Identify which cell holds the provided text, then report its [x, y] central coordinate. 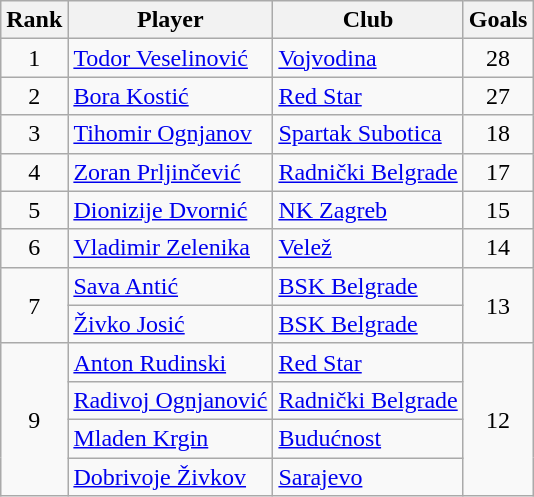
Spartak Subotica [368, 134]
27 [498, 96]
Mladen Krgin [170, 438]
15 [498, 210]
17 [498, 172]
Vojvodina [368, 58]
28 [498, 58]
4 [34, 172]
Budućnost [368, 438]
Sava Antić [170, 286]
13 [498, 305]
Dobrivoje Živkov [170, 477]
Bora Kostić [170, 96]
Sarajevo [368, 477]
Zoran Prljinčević [170, 172]
Rank [34, 20]
2 [34, 96]
18 [498, 134]
NK Zagreb [368, 210]
Vladimir Zelenika [170, 248]
Radivoj Ognjanović [170, 400]
Goals [498, 20]
7 [34, 305]
Velež [368, 248]
Player [170, 20]
Živko Josić [170, 324]
1 [34, 58]
Tihomir Ognjanov [170, 134]
Todor Veselinović [170, 58]
Dionizije Dvornić [170, 210]
5 [34, 210]
12 [498, 419]
9 [34, 419]
3 [34, 134]
6 [34, 248]
Anton Rudinski [170, 362]
Club [368, 20]
14 [498, 248]
